Return the [X, Y] coordinate for the center point of the cell that contains the specified text.  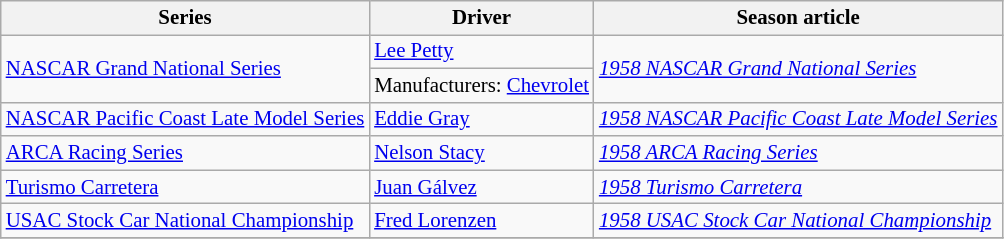
ARCA Racing Series [185, 153]
1958 USAC Stock Car National Championship [798, 221]
Manufacturers: Chevrolet [482, 85]
Lee Petty [482, 51]
Turismo Carretera [185, 187]
Fred Lorenzen [482, 221]
1958 Turismo Carretera [798, 187]
Nelson Stacy [482, 153]
NASCAR Pacific Coast Late Model Series [185, 119]
NASCAR Grand National Series [185, 68]
USAC Stock Car National Championship [185, 221]
1958 NASCAR Pacific Coast Late Model Series [798, 119]
Season article [798, 18]
Driver [482, 18]
Series [185, 18]
1958 ARCA Racing Series [798, 153]
Juan Gálvez [482, 187]
Eddie Gray [482, 119]
1958 NASCAR Grand National Series [798, 68]
